Detect which cell encompasses the target text, then output its (X, Y) center coordinate. 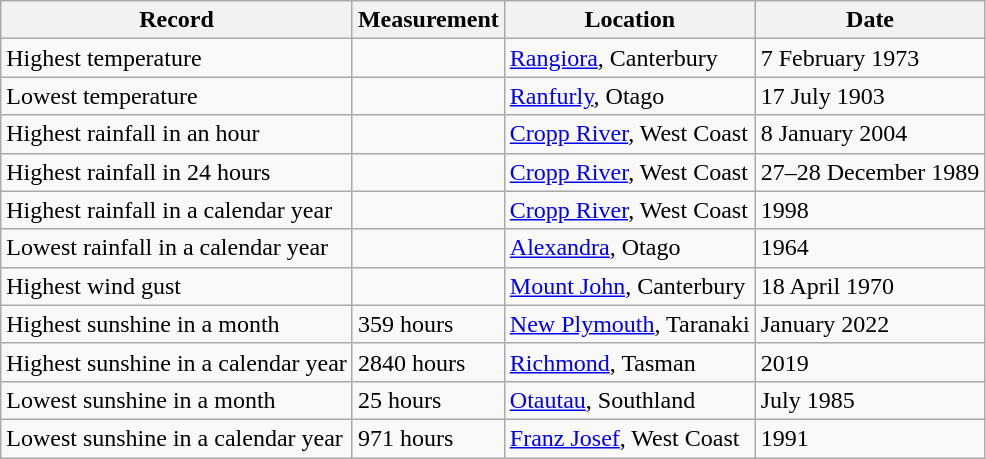
25 hours (428, 400)
Otautau, Southland (630, 400)
7 February 1973 (870, 58)
2840 hours (428, 362)
18 April 1970 (870, 286)
Highest wind gust (177, 286)
Measurement (428, 20)
27–28 December 1989 (870, 172)
8 January 2004 (870, 134)
Mount John, Canterbury (630, 286)
Lowest rainfall in a calendar year (177, 248)
Highest sunshine in a calendar year (177, 362)
Lowest temperature (177, 96)
Highest rainfall in a calendar year (177, 210)
Highest rainfall in an hour (177, 134)
Franz Josef, West Coast (630, 438)
Alexandra, Otago (630, 248)
Lowest sunshine in a month (177, 400)
Date (870, 20)
Richmond, Tasman (630, 362)
359 hours (428, 324)
1991 (870, 438)
1964 (870, 248)
New Plymouth, Taranaki (630, 324)
2019 (870, 362)
Highest sunshine in a month (177, 324)
January 2022 (870, 324)
Ranfurly, Otago (630, 96)
July 1985 (870, 400)
Lowest sunshine in a calendar year (177, 438)
Rangiora, Canterbury (630, 58)
Location (630, 20)
17 July 1903 (870, 96)
Highest temperature (177, 58)
971 hours (428, 438)
1998 (870, 210)
Record (177, 20)
Highest rainfall in 24 hours (177, 172)
